Detect which cell encompasses the target text, then output its [x, y] center coordinate. 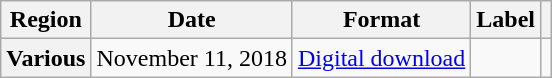
Various [46, 58]
Digital download [381, 58]
Date [192, 20]
Format [381, 20]
Region [46, 20]
November 11, 2018 [192, 58]
Label [506, 20]
